Return the (X, Y) coordinate for the center point of the cell that contains the specified text.  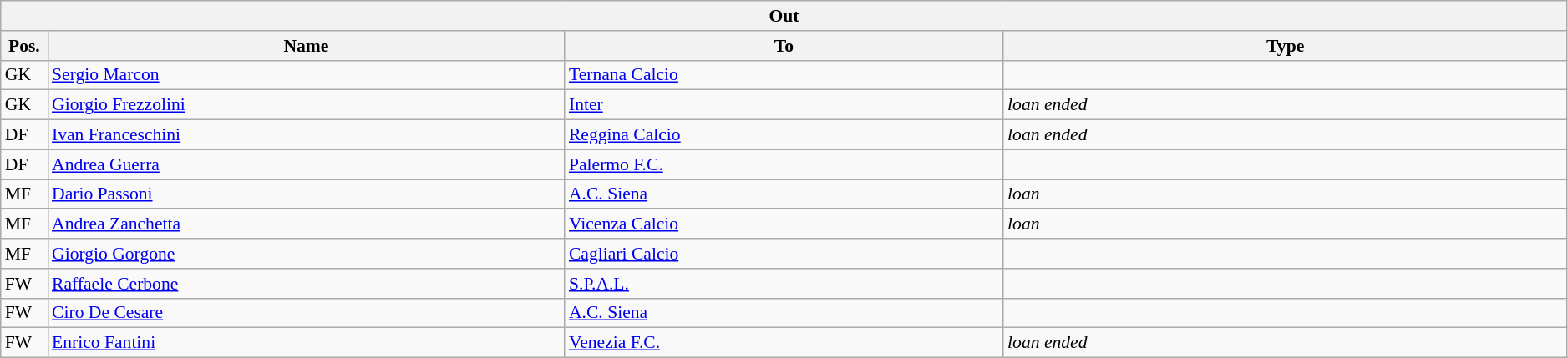
Ciro De Cesare (306, 313)
Giorgio Gorgone (306, 254)
Venezia F.C. (784, 343)
Sergio Marcon (306, 75)
Reggina Calcio (784, 135)
To (784, 46)
Vicenza Calcio (784, 224)
S.P.A.L. (784, 284)
Enrico Fantini (306, 343)
Raffaele Cerbone (306, 284)
Pos. (24, 46)
Andrea Zanchetta (306, 224)
Dario Passoni (306, 194)
Cagliari Calcio (784, 254)
Ivan Franceschini (306, 135)
Ternana Calcio (784, 75)
Type (1285, 46)
Giorgio Frezzolini (306, 105)
Name (306, 46)
Palermo F.C. (784, 164)
Inter (784, 105)
Out (784, 16)
Andrea Guerra (306, 164)
